Return the (X, Y) coordinate for the center point of the cell that contains the specified text.  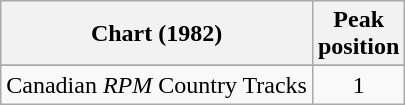
1 (358, 85)
Chart (1982) (157, 34)
Canadian RPM Country Tracks (157, 85)
Peakposition (358, 34)
